Extract the [X, Y] coordinate from the center of the cell holding the provided text.  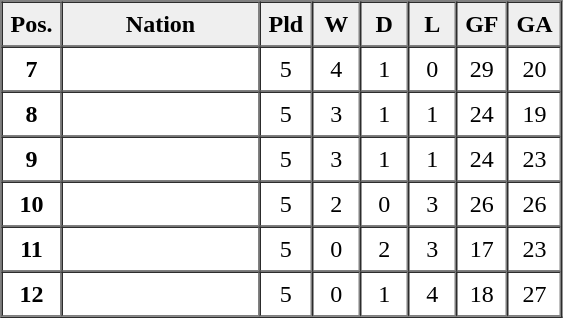
27 [535, 294]
7 [32, 68]
L [432, 24]
Pos. [32, 24]
Nation [161, 24]
8 [32, 114]
GF [482, 24]
Pld [286, 24]
GA [535, 24]
19 [535, 114]
12 [32, 294]
11 [32, 248]
10 [32, 204]
29 [482, 68]
9 [32, 158]
17 [482, 248]
W [336, 24]
D [384, 24]
18 [482, 294]
20 [535, 68]
